Identify which cell holds the provided text, then report its (x, y) central coordinate. 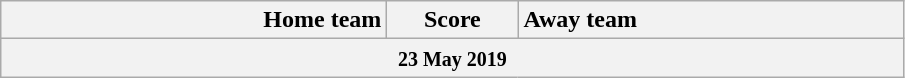
23 May 2019 (452, 58)
Away team (711, 20)
Score (452, 20)
Home team (194, 20)
